Detect which cell encompasses the target text, then output its (x, y) center coordinate. 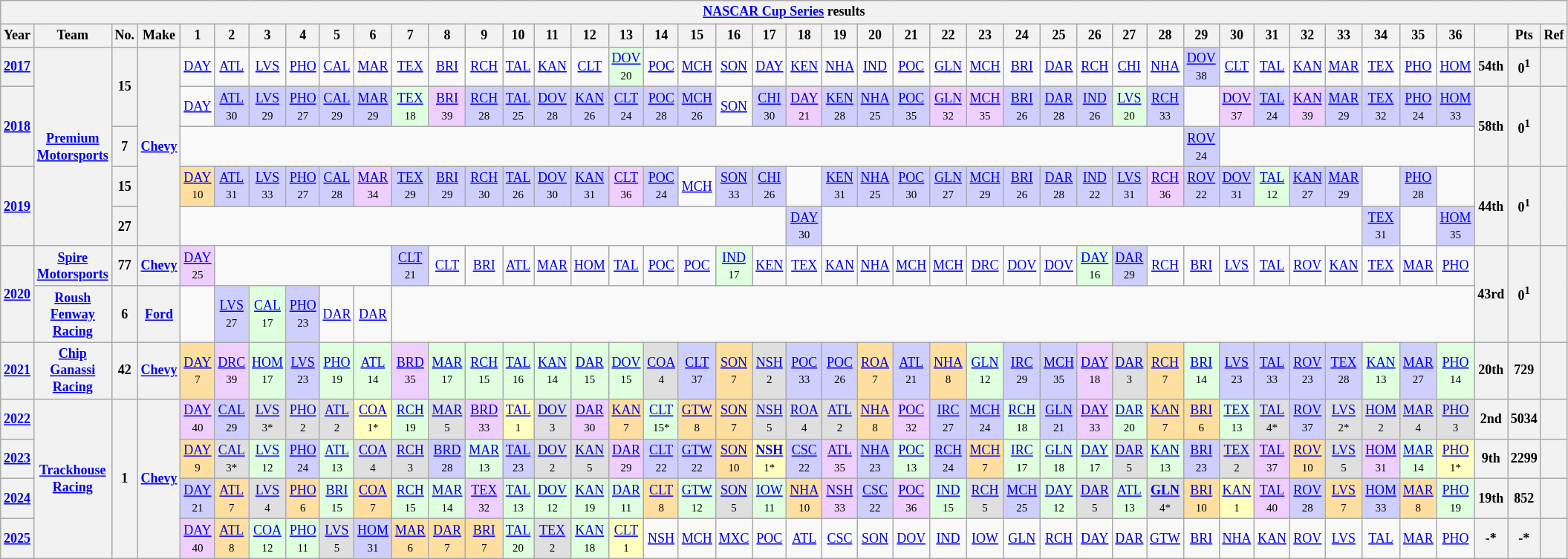
GLN27 (949, 186)
BRD35 (410, 370)
NASCAR Cup Series results (784, 12)
CLT15* (661, 419)
ROV22 (1201, 186)
5 (337, 36)
34 (1382, 36)
33 (1344, 36)
CLT8 (661, 499)
BRI39 (447, 107)
DAY7 (198, 370)
CAL3* (232, 459)
DAY33 (1095, 419)
MAR13 (484, 459)
DAR11 (626, 499)
NHA23 (875, 459)
PHO2 (303, 419)
23 (985, 36)
PHO23 (303, 314)
BRD33 (484, 419)
MCH26 (697, 107)
NSH5 (770, 419)
BRI6 (1201, 419)
9th (1491, 459)
GLN21 (1059, 419)
TAL12 (1272, 186)
DOV15 (626, 370)
COA7 (373, 499)
BRI7 (484, 538)
Ford (159, 314)
RCH5 (985, 499)
CHI26 (770, 186)
DAR30 (590, 419)
DOV30 (553, 186)
24 (1022, 36)
DAR7 (447, 538)
PHO6 (303, 499)
KAN18 (590, 538)
KEN28 (840, 107)
2nd (1491, 419)
DOV12 (553, 499)
NSH33 (840, 499)
19 (840, 36)
LVS33 (267, 186)
MAR8 (1418, 499)
LVS3* (267, 419)
IRC17 (1022, 459)
PHO28 (1418, 186)
3 (267, 36)
DOV31 (1237, 186)
TAL20 (518, 538)
CSC (840, 538)
LVS2* (1344, 419)
COA1* (373, 419)
ATL21 (911, 370)
POC36 (911, 499)
CLT1 (626, 538)
GTW (1165, 538)
ROA7 (875, 370)
TEX29 (410, 186)
BRI23 (1201, 459)
DAR15 (590, 370)
2021 (18, 370)
POC28 (661, 107)
2024 (18, 499)
2023 (18, 459)
DAR20 (1129, 419)
DAY10 (198, 186)
2018 (18, 126)
54th (1491, 67)
22 (949, 36)
TEX28 (1344, 370)
DOV37 (1237, 107)
21 (911, 36)
42 (125, 370)
CAL (337, 67)
20 (875, 36)
LVS7 (1344, 499)
IND17 (734, 266)
POC32 (911, 419)
KAN26 (590, 107)
NHA10 (804, 499)
CLT37 (697, 370)
Pts (1524, 36)
16 (734, 36)
DOV28 (553, 107)
ATL14 (373, 370)
RCH30 (484, 186)
GLN4* (1165, 499)
26 (1095, 36)
MAR17 (447, 370)
TAL16 (518, 370)
Ref (1554, 36)
MCH24 (985, 419)
36 (1456, 36)
KAN5 (590, 459)
DAY30 (804, 226)
ROV28 (1307, 499)
RCH33 (1165, 107)
DAY12 (1059, 499)
ATL35 (840, 459)
DOV2 (553, 459)
KAN19 (590, 499)
9 (484, 36)
KAN14 (553, 370)
HOM2 (1382, 419)
KEN31 (840, 186)
DRC39 (232, 370)
IOW11 (770, 499)
CHI30 (770, 107)
MCH25 (1022, 499)
KAN1 (1237, 499)
HOM17 (267, 370)
POC26 (840, 370)
RCH7 (1165, 370)
MAR34 (373, 186)
PHO1* (1456, 459)
RCH19 (410, 419)
PHO11 (303, 538)
ATL30 (232, 107)
ATL8 (232, 538)
IND26 (1095, 107)
MAR6 (410, 538)
SON5 (734, 499)
TAL25 (518, 107)
TAL40 (1272, 499)
RCH28 (484, 107)
TAL23 (518, 459)
GLN32 (949, 107)
TAL24 (1272, 107)
TEX18 (410, 107)
14 (661, 36)
31 (1272, 36)
Make (159, 36)
Roush Fenway Racing (73, 314)
32 (1307, 36)
BRI15 (337, 499)
Spire Motorsports (73, 266)
IOW (985, 538)
10 (518, 36)
GTW8 (697, 419)
CLT22 (661, 459)
ROV24 (1201, 146)
SON10 (734, 459)
13 (626, 36)
KAN39 (1307, 107)
2022 (18, 419)
2020 (18, 294)
17 (770, 36)
25 (1059, 36)
CAL28 (337, 186)
CHI (1129, 67)
BRI29 (447, 186)
Trackhouse Racing (73, 478)
POC13 (911, 459)
GLN18 (1059, 459)
ROV10 (1307, 459)
DAY25 (198, 266)
BRI14 (1201, 370)
KAN31 (590, 186)
RCH24 (949, 459)
POC30 (911, 186)
SON33 (734, 186)
852 (1524, 499)
COA12 (267, 538)
CLT21 (410, 266)
DOV38 (1201, 67)
DAR3 (1129, 370)
5034 (1524, 419)
NSH1* (770, 459)
RCH18 (1022, 419)
BRI10 (1201, 499)
19th (1491, 499)
LVS12 (267, 459)
43rd (1491, 294)
IND22 (1095, 186)
TAL1 (518, 419)
MCH29 (985, 186)
18 (804, 36)
2025 (18, 538)
2019 (18, 206)
GTW22 (697, 459)
ROV23 (1307, 370)
11 (553, 36)
TAL37 (1272, 459)
DAY18 (1095, 370)
DRC (985, 266)
TAL26 (518, 186)
2017 (18, 67)
RCH3 (410, 459)
Premium Motorsports (73, 146)
Team (73, 36)
29 (1201, 36)
Chip Ganassi Racing (73, 370)
BRD28 (447, 459)
4 (303, 36)
2 (232, 36)
35 (1418, 36)
POC33 (804, 370)
HOM35 (1456, 226)
CLT36 (626, 186)
DAY 9 (198, 459)
MXC (734, 538)
2299 (1524, 459)
CAL17 (267, 314)
20th (1491, 370)
LVS20 (1129, 107)
MAR4 (1418, 419)
POC24 (661, 186)
ATL31 (232, 186)
TEX31 (1382, 226)
TAL33 (1272, 370)
KAN27 (1307, 186)
IRC27 (949, 419)
58th (1491, 126)
MAR27 (1418, 370)
ATL7 (232, 499)
8 (447, 36)
LVS31 (1129, 186)
IRC29 (1022, 370)
28 (1165, 36)
MCH7 (985, 459)
RCH36 (1165, 186)
DOV20 (626, 67)
NSH (661, 538)
CLT24 (626, 107)
GTW12 (697, 499)
TAL13 (518, 499)
LVS29 (267, 107)
LVS4 (267, 499)
TEX13 (1237, 419)
729 (1524, 370)
IND15 (949, 499)
No. (125, 36)
77 (125, 266)
NSH2 (770, 370)
44th (1491, 206)
ROV37 (1307, 419)
PHO14 (1456, 370)
30 (1237, 36)
LVS27 (232, 314)
MAR5 (447, 419)
POC35 (911, 107)
DAY16 (1095, 266)
TAL4* (1272, 419)
DAY17 (1095, 459)
ROA4 (804, 419)
12 (590, 36)
PHO3 (1456, 419)
GLN12 (985, 370)
DOV3 (553, 419)
Year (18, 36)
